Provide the (x, y) coordinate of the cell's center where the given text is located.  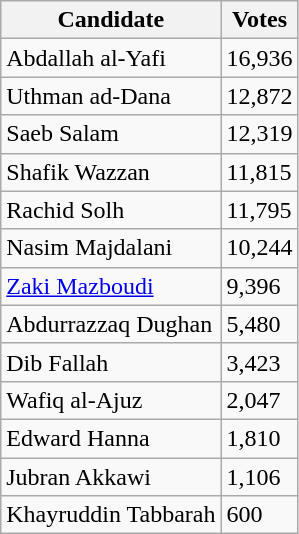
Votes (260, 20)
12,872 (260, 96)
Saeb Salam (111, 134)
Uthman ad-Dana (111, 96)
Khayruddin Tabbarah (111, 515)
Abdurrazzaq Dughan (111, 324)
Shafik Wazzan (111, 172)
Wafiq al-Ajuz (111, 400)
2,047 (260, 400)
Rachid Solh (111, 210)
Dib Fallah (111, 362)
600 (260, 515)
Jubran Akkawi (111, 477)
5,480 (260, 324)
Edward Hanna (111, 438)
Abdallah al-Yafi (111, 58)
3,423 (260, 362)
Candidate (111, 20)
12,319 (260, 134)
Nasim Majdalani (111, 248)
Zaki Mazboudi (111, 286)
1,106 (260, 477)
16,936 (260, 58)
1,810 (260, 438)
10,244 (260, 248)
9,396 (260, 286)
11,795 (260, 210)
11,815 (260, 172)
